Return the [X, Y] coordinate for the center point of the cell that contains the specified text.  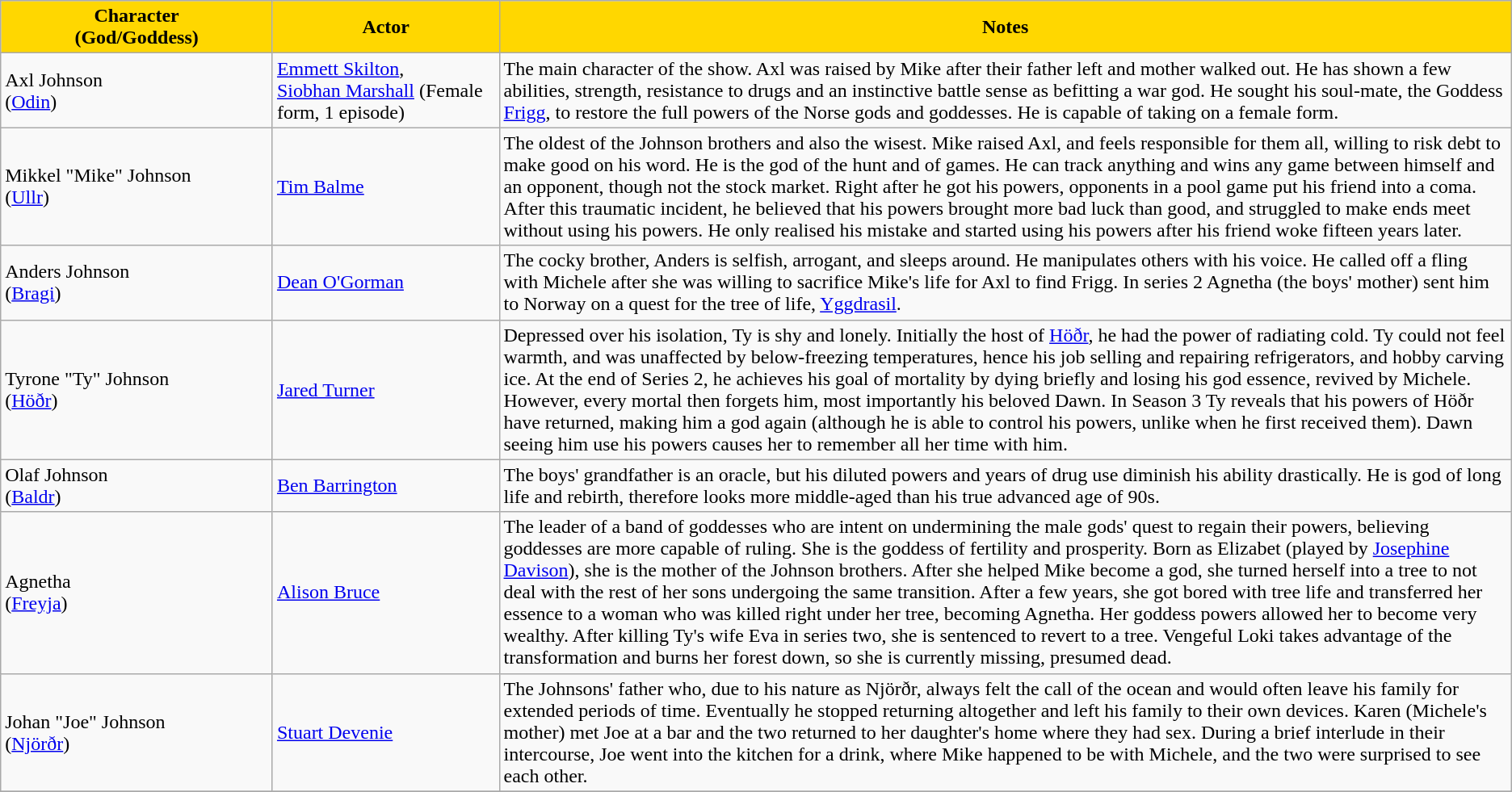
Character(God/Goddess) [137, 27]
Tyrone "Ty" Johnson(Höðr) [137, 389]
Notes [1005, 27]
Alison Bruce [386, 593]
Jared Turner [386, 389]
Actor [386, 27]
Stuart Devenie [386, 732]
Dean O'Gorman [386, 283]
Tim Balme [386, 186]
Johan "Joe" Johnson(Njörðr) [137, 732]
Emmett Skilton,Siobhan Marshall (Female form, 1 episode) [386, 90]
Ben Barrington [386, 486]
Olaf Johnson(Baldr) [137, 486]
Axl Johnson(Odin) [137, 90]
Anders Johnson(Bragi) [137, 283]
Mikkel "Mike" Johnson(Ullr) [137, 186]
Agnetha(Freyja) [137, 593]
